Search for the cell housing the specified text and yield its [X, Y] center coordinate. 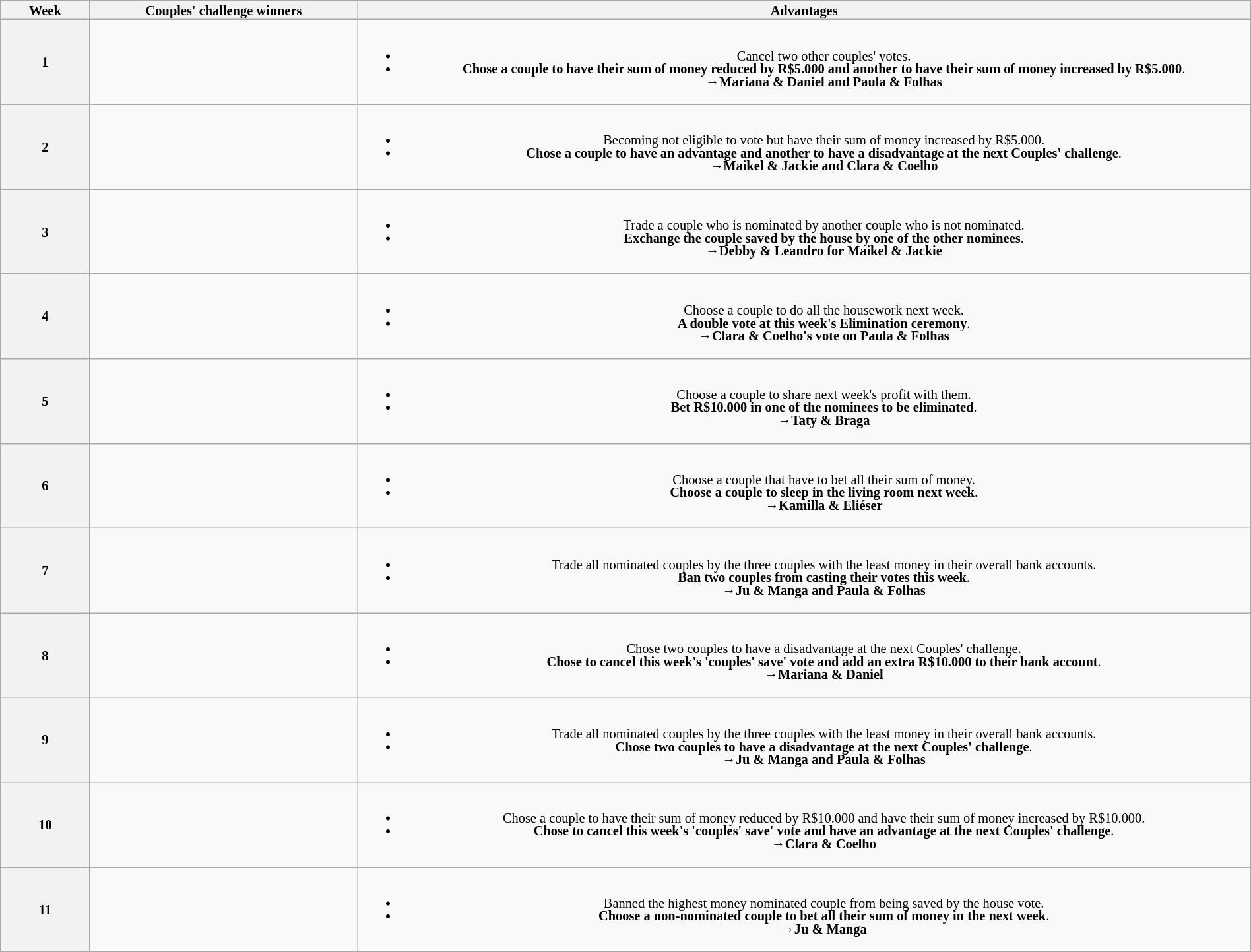
Choose a couple to share next week's profit with them. Bet R$10.000 in one of the nominees to be eliminated.→Taty & Braga [804, 400]
4 [45, 316]
Choose a couple to do all the housework next week. A double vote at this week's Elimination ceremony.→Clara & Coelho's vote on Paula & Folhas [804, 316]
6 [45, 486]
7 [45, 570]
1 [45, 62]
10 [45, 824]
Week [45, 9]
Choose a couple that have to bet all their sum of money. Choose a couple to sleep in the living room next week.→Kamilla & Eliéser [804, 486]
Couples' challenge winners [224, 9]
5 [45, 400]
2 [45, 146]
Advantages [804, 9]
8 [45, 655]
11 [45, 909]
9 [45, 740]
3 [45, 231]
